Locate the cell with the specified text and output its (X, Y) center coordinate. 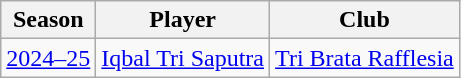
Tri Brata Rafflesia (365, 58)
Player (183, 20)
Iqbal Tri Saputra (183, 58)
Club (365, 20)
Season (48, 20)
2024–25 (48, 58)
